For the text-containing cell, return its midpoint in (X, Y) coordinate format. 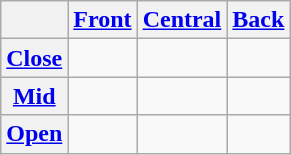
Open (34, 134)
Back (258, 20)
Close (34, 58)
Front (102, 20)
Mid (34, 96)
Central (182, 20)
